Capture the cell that displays the provided text and extract its (X, Y) central coordinate. 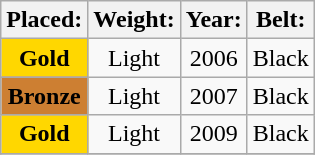
2007 (214, 96)
Belt: (280, 20)
2006 (214, 58)
Placed: (44, 20)
Weight: (134, 20)
2009 (214, 134)
Bronze (44, 96)
Year: (214, 20)
